Scan for the cell matching the given text and deliver its (X, Y) coordinate at center. 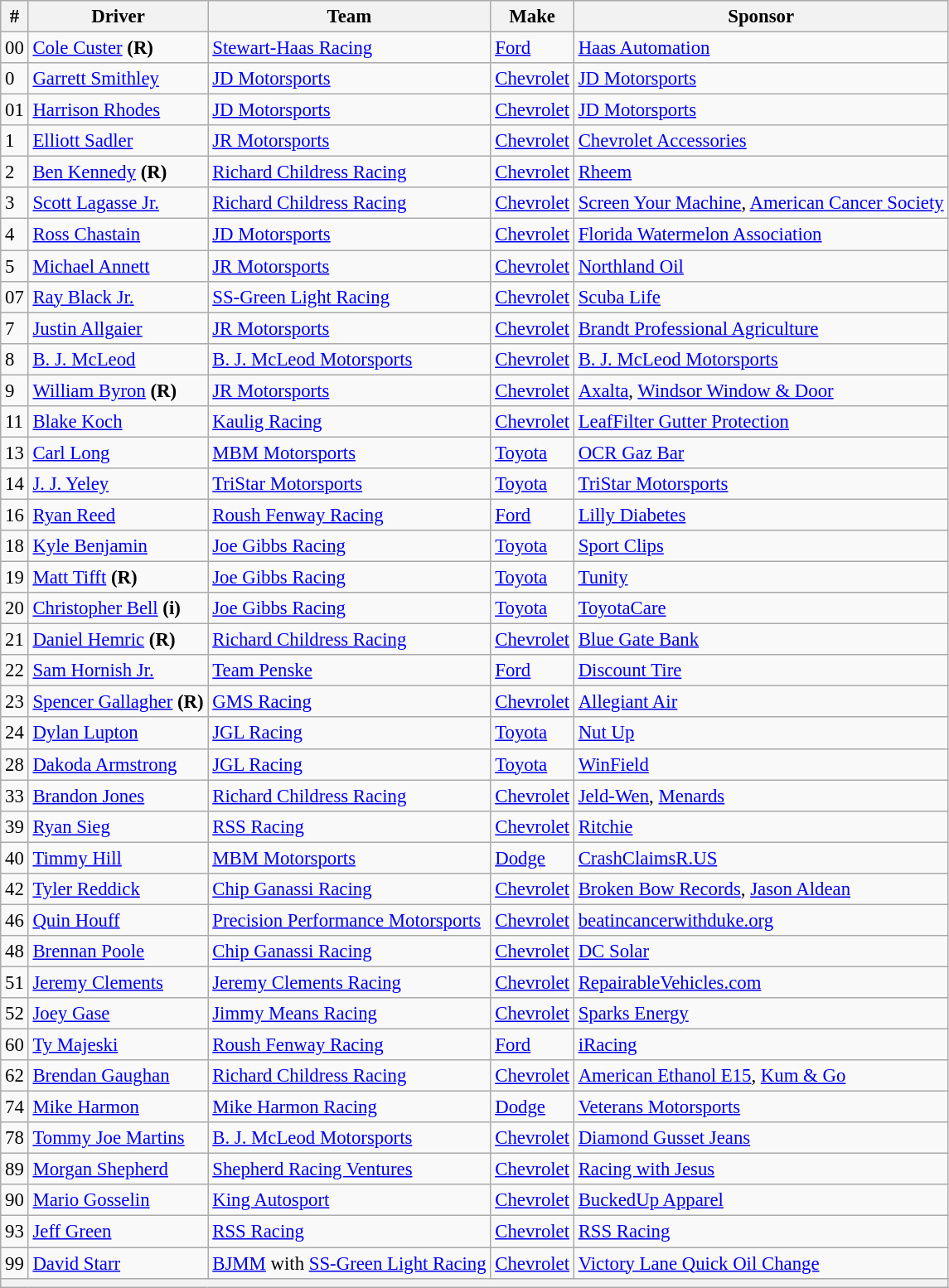
Mario Gosselin (118, 1201)
13 (15, 453)
BJMM with SS-Green Light Racing (350, 1263)
Jeremy Clements (118, 982)
Jeremy Clements Racing (350, 982)
22 (15, 671)
74 (15, 1107)
WinField (761, 764)
Elliott Sadler (118, 141)
Sparks Energy (761, 1014)
3 (15, 203)
Michael Annett (118, 266)
SS-Green Light Racing (350, 297)
Mike Harmon Racing (350, 1107)
Scuba Life (761, 297)
Ritchie (761, 826)
Sam Hornish Jr. (118, 671)
Axalta, Windsor Window & Door (761, 390)
Racing with Jesus (761, 1169)
51 (15, 982)
Broken Bow Records, Jason Aldean (761, 889)
01 (15, 110)
33 (15, 796)
Carl Long (118, 453)
18 (15, 546)
Kaulig Racing (350, 422)
Rheem (761, 172)
Brandon Jones (118, 796)
62 (15, 1076)
Morgan Shepherd (118, 1169)
Justin Allgaier (118, 328)
Ryan Sieg (118, 826)
9 (15, 390)
OCR Gaz Bar (761, 453)
Nut Up (761, 734)
24 (15, 734)
Spencer Gallagher (R) (118, 702)
90 (15, 1201)
Northland Oil (761, 266)
Victory Lane Quick Oil Change (761, 1263)
28 (15, 764)
Ryan Reed (118, 515)
14 (15, 484)
Quin Houff (118, 920)
7 (15, 328)
Make (532, 17)
99 (15, 1263)
Kyle Benjamin (118, 546)
60 (15, 1045)
39 (15, 826)
19 (15, 578)
William Byron (R) (118, 390)
Shepherd Racing Ventures (350, 1169)
Ray Black Jr. (118, 297)
Ross Chastain (118, 235)
Tommy Joe Martins (118, 1138)
20 (15, 608)
Christopher Bell (i) (118, 608)
Matt Tifft (R) (118, 578)
RepairableVehicles.com (761, 982)
Brendan Gaughan (118, 1076)
Diamond Gusset Jeans (761, 1138)
Dylan Lupton (118, 734)
00 (15, 48)
Daniel Hemric (R) (118, 640)
Scott Lagasse Jr. (118, 203)
Chevrolet Accessories (761, 141)
4 (15, 235)
46 (15, 920)
48 (15, 951)
J. J. Yeley (118, 484)
CrashClaimsR.US (761, 858)
40 (15, 858)
Stewart-Haas Racing (350, 48)
1 (15, 141)
8 (15, 359)
Allegiant Air (761, 702)
Ben Kennedy (R) (118, 172)
Garrett Smithley (118, 79)
# (15, 17)
American Ethanol E15, Kum & Go (761, 1076)
Sponsor (761, 17)
Jeff Green (118, 1232)
Tunity (761, 578)
Jeld-Wen, Menards (761, 796)
Brennan Poole (118, 951)
Blake Koch (118, 422)
Driver (118, 17)
Team Penske (350, 671)
52 (15, 1014)
Mike Harmon (118, 1107)
Timmy Hill (118, 858)
11 (15, 422)
Jimmy Means Racing (350, 1014)
Discount Tire (761, 671)
Florida Watermelon Association (761, 235)
iRacing (761, 1045)
GMS Racing (350, 702)
Team (350, 17)
LeafFilter Gutter Protection (761, 422)
Blue Gate Bank (761, 640)
93 (15, 1232)
Screen Your Machine, American Cancer Society (761, 203)
Cole Custer (R) (118, 48)
16 (15, 515)
21 (15, 640)
Dakoda Armstrong (118, 764)
King Autosport (350, 1201)
Sport Clips (761, 546)
78 (15, 1138)
David Starr (118, 1263)
Lilly Diabetes (761, 515)
Harrison Rhodes (118, 110)
89 (15, 1169)
beatincancerwithduke.org (761, 920)
42 (15, 889)
Joey Gase (118, 1014)
Precision Performance Motorsports (350, 920)
0 (15, 79)
DC Solar (761, 951)
Ty Majeski (118, 1045)
5 (15, 266)
2 (15, 172)
23 (15, 702)
Brandt Professional Agriculture (761, 328)
Veterans Motorsports (761, 1107)
ToyotaCare (761, 608)
Haas Automation (761, 48)
B. J. McLeod (118, 359)
07 (15, 297)
BuckedUp Apparel (761, 1201)
Tyler Reddick (118, 889)
